Detect which cell encompasses the target text, then output its (X, Y) center coordinate. 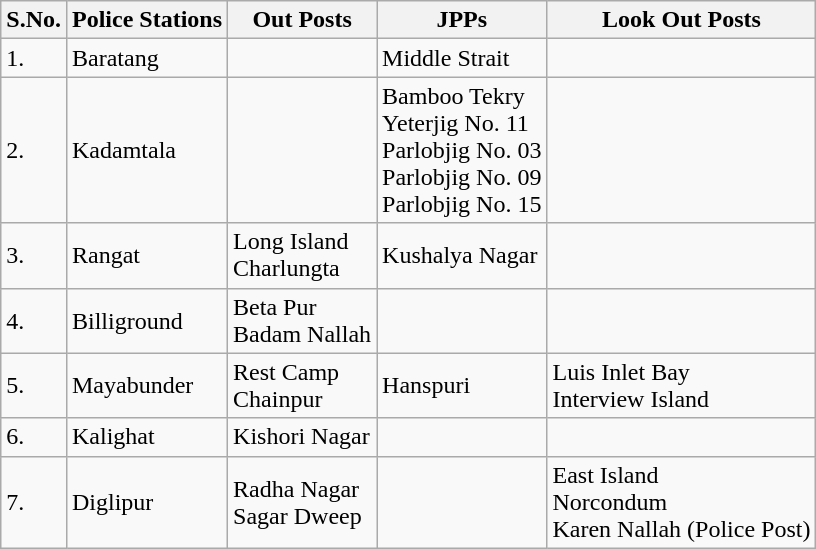
7. (34, 502)
Radha NagarSagar Dweep (302, 502)
Baratang (146, 58)
Police Stations (146, 20)
Kishori Nagar (302, 437)
Billiground (146, 320)
2. (34, 150)
Look Out Posts (682, 20)
Rest CampChainpur (302, 386)
Rangat (146, 256)
Luis Inlet BayInterview Island (682, 386)
Diglipur (146, 502)
Bamboo TekryYeterjig No. 11Parlobjig No. 03Parlobjig No. 09Parlobjig No. 15 (462, 150)
3. (34, 256)
S.No. (34, 20)
Kalighat (146, 437)
4. (34, 320)
Kushalya Nagar (462, 256)
JPPs (462, 20)
Middle Strait (462, 58)
Beta PurBadam Nallah (302, 320)
6. (34, 437)
Hanspuri (462, 386)
1. (34, 58)
Long IslandCharlungta (302, 256)
Mayabunder (146, 386)
East IslandNorcondumKaren Nallah (Police Post) (682, 502)
Out Posts (302, 20)
5. (34, 386)
Kadamtala (146, 150)
